Detect which cell encompasses the target text, then output its [x, y] center coordinate. 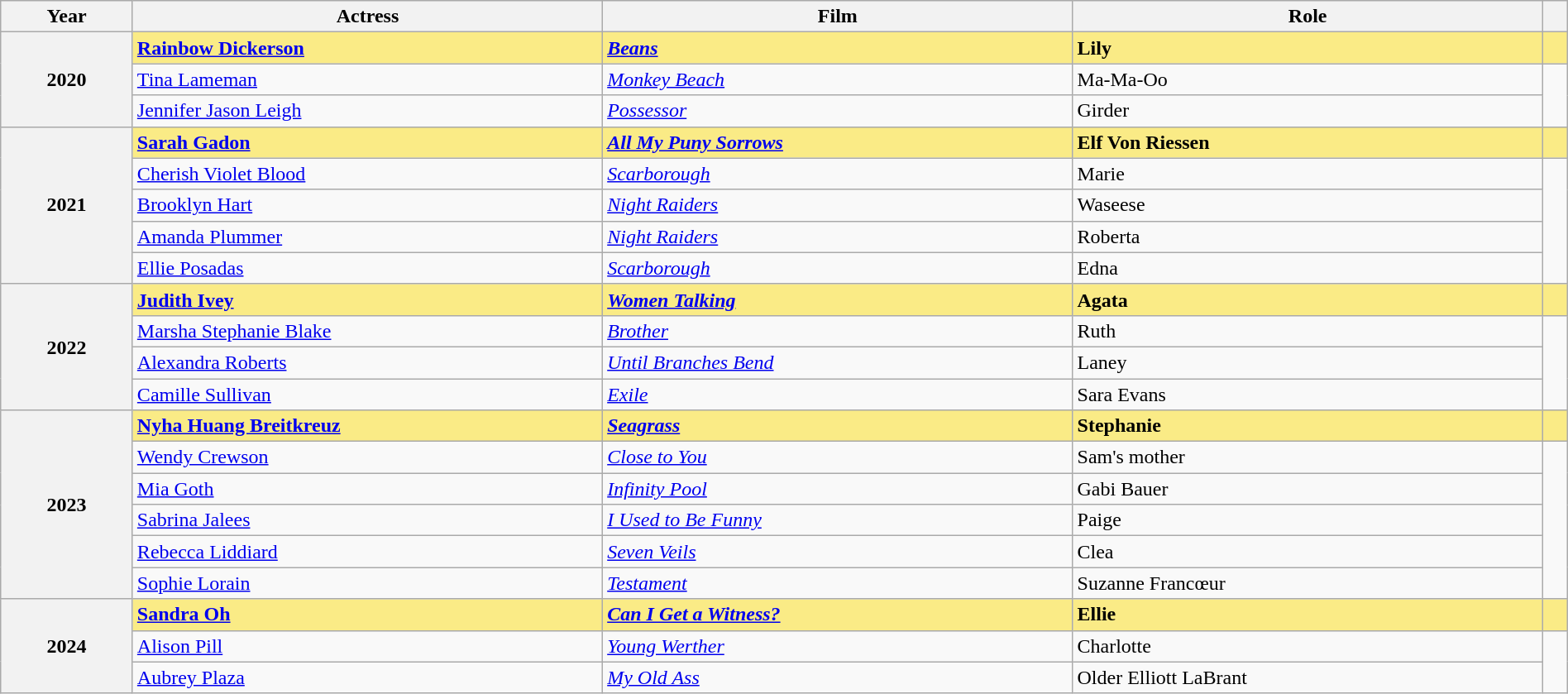
2020 [67, 79]
Close to You [838, 457]
All My Puny Sorrows [838, 142]
Ellie [1307, 615]
Agata [1307, 299]
Edna [1307, 268]
Alexandra Roberts [367, 362]
2024 [67, 646]
Older Elliott LaBrant [1307, 677]
Testament [838, 583]
Amanda Plummer [367, 237]
Clea [1307, 552]
2021 [67, 205]
Can I Get a Witness? [838, 615]
Elf Von Riessen [1307, 142]
Rebecca Liddiard [367, 552]
Charlotte [1307, 646]
Seven Veils [838, 552]
Waseese [1307, 205]
Women Talking [838, 299]
Stephanie [1307, 426]
2023 [67, 505]
Role [1307, 17]
Young Werther [838, 646]
Until Branches Bend [838, 362]
Alison Pill [367, 646]
Ma-Ma-Oo [1307, 79]
Infinity Pool [838, 489]
Sam's mother [1307, 457]
2022 [67, 347]
Laney [1307, 362]
Roberta [1307, 237]
Sophie Lorain [367, 583]
My Old Ass [838, 677]
Ruth [1307, 331]
Camille Sullivan [367, 395]
Ellie Posadas [367, 268]
Judith Ivey [367, 299]
Exile [838, 395]
Girder [1307, 111]
Marie [1307, 174]
Cherish Violet Blood [367, 174]
Beans [838, 48]
Year [67, 17]
I Used to Be Funny [838, 520]
Possessor [838, 111]
Tina Lameman [367, 79]
Gabi Bauer [1307, 489]
Film [838, 17]
Sarah Gadon [367, 142]
Actress [367, 17]
Rainbow Dickerson [367, 48]
Monkey Beach [838, 79]
Paige [1307, 520]
Sandra Oh [367, 615]
Nyha Huang Breitkreuz [367, 426]
Lily [1307, 48]
Sabrina Jalees [367, 520]
Sara Evans [1307, 395]
Brooklyn Hart [367, 205]
Seagrass [838, 426]
Marsha Stephanie Blake [367, 331]
Wendy Crewson [367, 457]
Aubrey Plaza [367, 677]
Suzanne Francœur [1307, 583]
Jennifer Jason Leigh [367, 111]
Mia Goth [367, 489]
Brother [838, 331]
